Return (X, Y) of the center of cell containing provided text 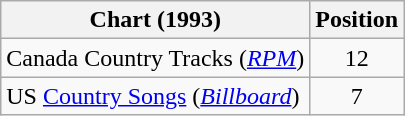
12 (357, 58)
Chart (1993) (156, 20)
Canada Country Tracks (RPM) (156, 58)
US Country Songs (Billboard) (156, 96)
7 (357, 96)
Position (357, 20)
